Find where the given text appears and provide that cell's center as [x, y] coordinate. 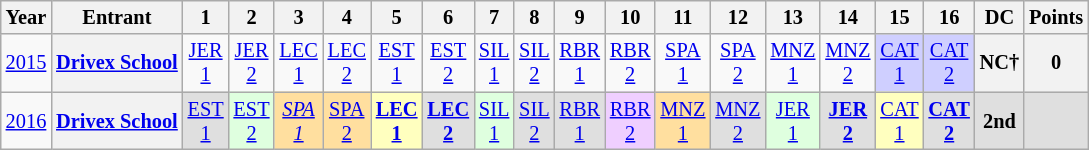
Points [1056, 17]
10 [630, 17]
2015 [26, 63]
Entrant [116, 17]
1 [206, 17]
5 [397, 17]
4 [347, 17]
0 [1056, 63]
3 [298, 17]
8 [534, 17]
2nd [1000, 121]
7 [494, 17]
16 [950, 17]
6 [448, 17]
9 [579, 17]
DC [1000, 17]
11 [682, 17]
14 [848, 17]
12 [738, 17]
2016 [26, 121]
15 [899, 17]
Year [26, 17]
2 [252, 17]
NC† [1000, 63]
13 [792, 17]
